Determine the [X, Y] coordinate at the center of the cell enclosing the given text.  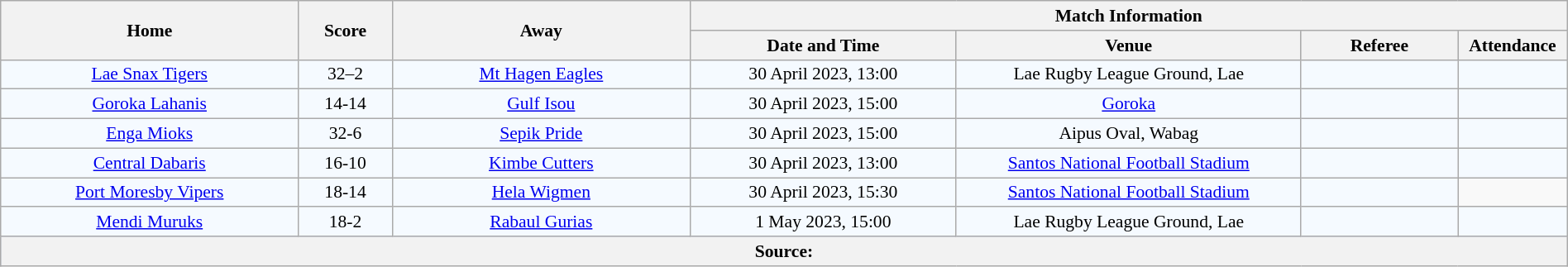
Rabaul Gurias [541, 222]
Enga Mioks [150, 134]
Venue [1128, 45]
32–2 [346, 74]
Score [346, 30]
Date and Time [823, 45]
Referee [1379, 45]
Gulf Isou [541, 104]
Source: [784, 251]
18-2 [346, 222]
Home [150, 30]
30 April 2023, 15:30 [823, 193]
18-14 [346, 193]
Goroka Lahanis [150, 104]
Lae Snax Tigers [150, 74]
Central Dabaris [150, 163]
Mendi Muruks [150, 222]
Hela Wigmen [541, 193]
16-10 [346, 163]
Mt Hagen Eagles [541, 74]
Away [541, 30]
Aipus Oval, Wabag [1128, 134]
Kimbe Cutters [541, 163]
Goroka [1128, 104]
Attendance [1513, 45]
Match Information [1128, 16]
Port Moresby Vipers [150, 193]
14-14 [346, 104]
Sepik Pride [541, 134]
32-6 [346, 134]
1 May 2023, 15:00 [823, 222]
